Scan for the cell matching the given text and deliver its (X, Y) coordinate at center. 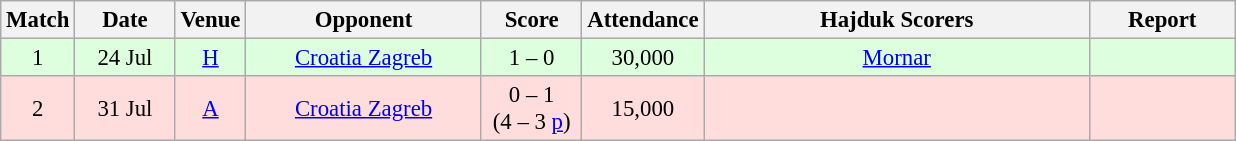
Report (1162, 20)
15,000 (643, 108)
Opponent (364, 20)
A (210, 108)
Score (532, 20)
1 – 0 (532, 58)
Match (38, 20)
Date (126, 20)
Hajduk Scorers (897, 20)
30,000 (643, 58)
0 – 1(4 – 3 p) (532, 108)
1 (38, 58)
31 Jul (126, 108)
Venue (210, 20)
H (210, 58)
Attendance (643, 20)
2 (38, 108)
Mornar (897, 58)
24 Jul (126, 58)
